Capture the cell that displays the provided text and extract its (x, y) central coordinate. 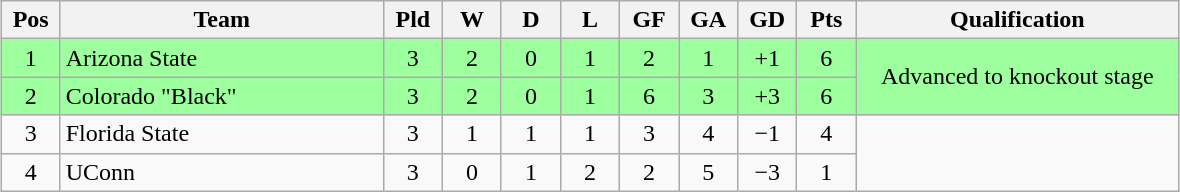
Advanced to knockout stage (1018, 77)
W (472, 20)
UConn (222, 172)
5 (708, 172)
GD (768, 20)
GF (650, 20)
Arizona State (222, 58)
D (530, 20)
+3 (768, 96)
Pts (826, 20)
+1 (768, 58)
Team (222, 20)
L (590, 20)
Qualification (1018, 20)
−1 (768, 134)
Pos (30, 20)
Florida State (222, 134)
GA (708, 20)
−3 (768, 172)
Pld (412, 20)
Colorado "Black" (222, 96)
